Extract the (X, Y) coordinate from the center of the cell holding the provided text.  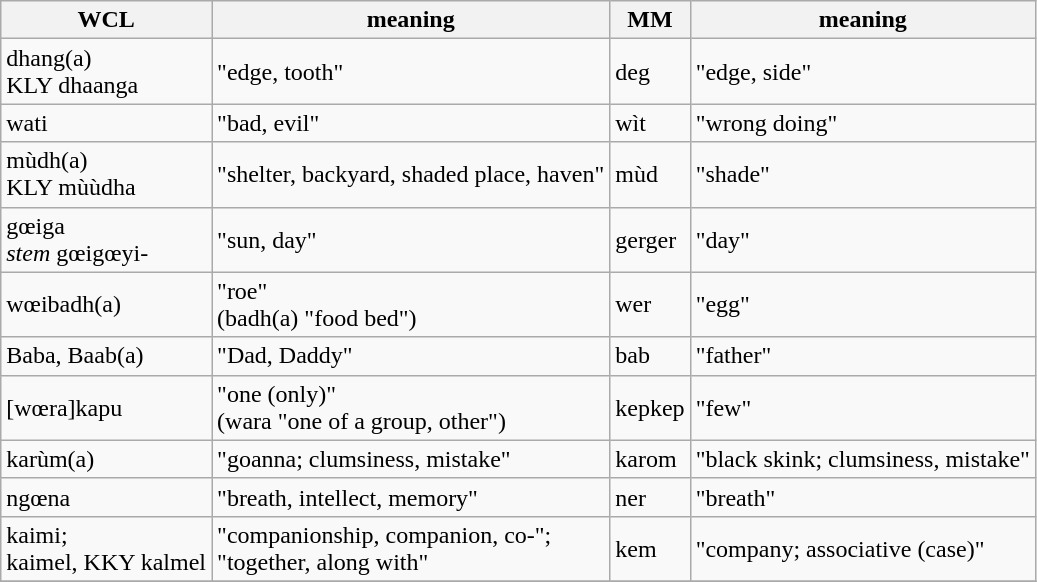
gœiga stem gœigœyi- (106, 240)
"black skink; clumsiness, mistake" (862, 459)
"edge, side" (862, 72)
"father" (862, 356)
karùm(a) (106, 459)
"egg" (862, 304)
MM (650, 20)
Baba, Baab(a) (106, 356)
"bad, evil" (411, 123)
deg (650, 72)
"company; associative (case)" (862, 548)
"goanna; clumsiness, mistake" (411, 459)
"edge, tooth" (411, 72)
WCL (106, 20)
"companionship, companion, co-"; "together, along with" (411, 548)
wati (106, 123)
"breath" (862, 497)
"roe" (badh(a) "food bed") (411, 304)
[wœra]kapu (106, 408)
kaimi; kaimel, KKY kalmel (106, 548)
kem (650, 548)
"wrong doing" (862, 123)
ner (650, 497)
"few" (862, 408)
gerger (650, 240)
bab (650, 356)
karom (650, 459)
wœibadh(a) (106, 304)
"day" (862, 240)
"shade" (862, 174)
"Dad, Daddy" (411, 356)
dhang(a) KLY dhaanga (106, 72)
"breath, intellect, memory" (411, 497)
"sun, day" (411, 240)
"shelter, backyard, shaded place, haven" (411, 174)
mùdh(a) KLY mùùdha (106, 174)
ngœna (106, 497)
mùd (650, 174)
wìt (650, 123)
kepkep (650, 408)
"one (only)" (wara "one of a group, other") (411, 408)
wer (650, 304)
